Capture the cell that displays the provided text and extract its [x, y] central coordinate. 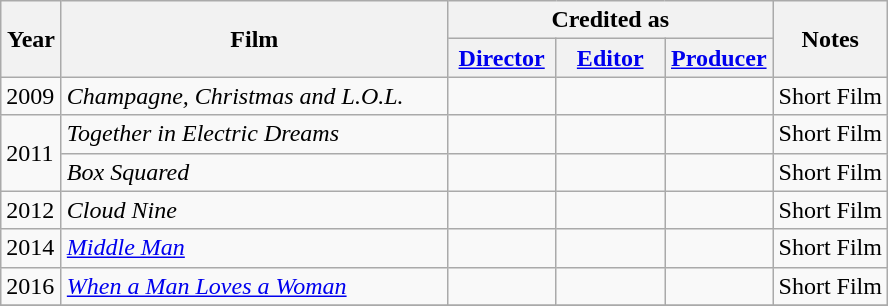
2012 [32, 210]
Credited as [610, 20]
Director [502, 58]
2016 [32, 286]
2011 [32, 153]
Editor [610, 58]
Year [32, 39]
Box Squared [254, 172]
Cloud Nine [254, 210]
Notes [830, 39]
2009 [32, 96]
2014 [32, 248]
Film [254, 39]
Champagne, Christmas and L.O.L. [254, 96]
Together in Electric Dreams [254, 134]
Middle Man [254, 248]
When a Man Loves a Woman [254, 286]
Producer [718, 58]
